Scan for the cell matching the given text and deliver its (X, Y) coordinate at center. 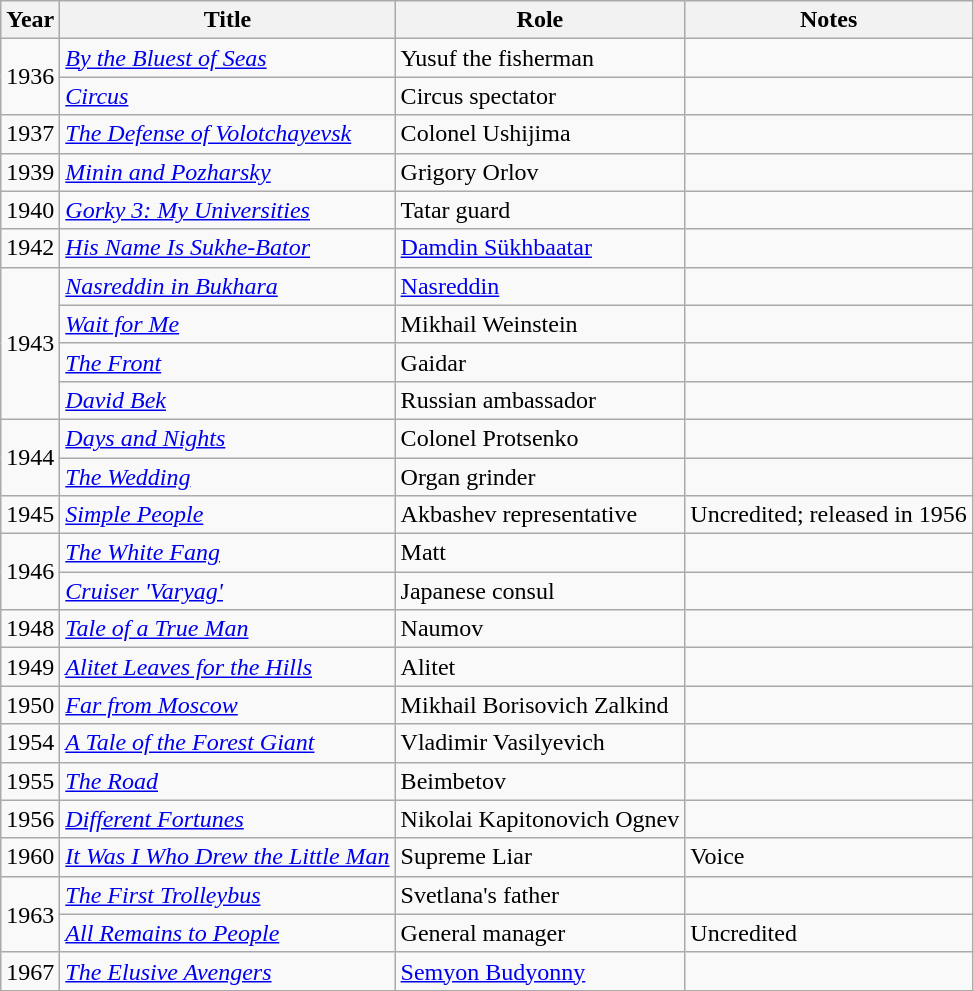
Alitet Leaves for the Hills (228, 667)
1954 (30, 743)
General manager (540, 933)
Grigory Orlov (540, 172)
1950 (30, 705)
1967 (30, 971)
Notes (829, 20)
Beimbetov (540, 781)
Mikhail Borisovich Zalkind (540, 705)
1955 (30, 781)
The Road (228, 781)
1948 (30, 629)
1956 (30, 819)
1940 (30, 210)
The Elusive Avengers (228, 971)
1960 (30, 857)
1942 (30, 248)
Damdin Sükhbaatar (540, 248)
The First Trolleybus (228, 895)
Title (228, 20)
A Tale of the Forest Giant (228, 743)
By the Bluest of Seas (228, 58)
1946 (30, 572)
Colonel Protsenko (540, 438)
1943 (30, 343)
Gorky 3: My Universities (228, 210)
Role (540, 20)
Mikhail Weinstein (540, 324)
Yusuf the fisherman (540, 58)
The White Fang (228, 553)
Akbashev representative (540, 515)
Far from Moscow (228, 705)
The Defense of Volotchayevsk (228, 134)
1936 (30, 77)
The Front (228, 362)
All Remains to People (228, 933)
1939 (30, 172)
Matt (540, 553)
Circus (228, 96)
Organ grinder (540, 477)
Vladimir Vasilyevich (540, 743)
The Wedding (228, 477)
Japanese consul (540, 591)
Naumov (540, 629)
Voice (829, 857)
Alitet (540, 667)
Tatar guard (540, 210)
David Bek (228, 400)
Minin and Pozharsky (228, 172)
1963 (30, 914)
Cruiser 'Varyag' (228, 591)
1949 (30, 667)
Colonel Ushijima (540, 134)
Uncredited; released in 1956 (829, 515)
Uncredited (829, 933)
Semyon Budyonny (540, 971)
Different Fortunes (228, 819)
Simple People (228, 515)
Nikolai Kapitonovich Ognev (540, 819)
Gaidar (540, 362)
Nasreddin (540, 286)
Russian ambassador (540, 400)
1944 (30, 457)
Svetlana's father (540, 895)
Circus spectator (540, 96)
His Name Is Sukhe-Bator (228, 248)
Nasreddin in Bukhara (228, 286)
1945 (30, 515)
It Was I Who Drew the Little Man (228, 857)
1937 (30, 134)
Wait for Me (228, 324)
Year (30, 20)
Days and Nights (228, 438)
Supreme Liar (540, 857)
Tale of a True Man (228, 629)
